Scan for the cell matching the given text and deliver its (x, y) coordinate at center. 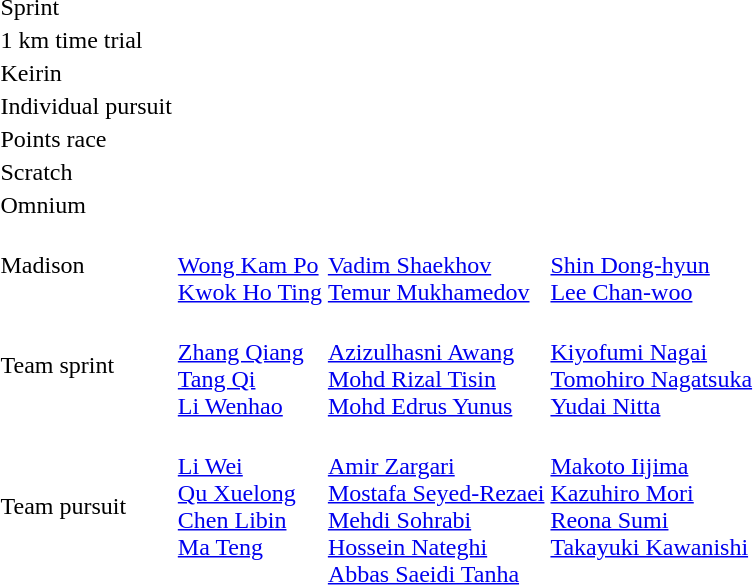
Zhang QiangTang QiLi Wenhao (250, 366)
Wong Kam PoKwok Ho Ting (250, 265)
Azizulhasni AwangMohd Rizal TisinMohd Edrus Yunus (436, 366)
Vadim ShaekhovTemur Mukhamedov (436, 265)
